Pinpoint the cell where the given text exists, returning its [X, Y] midpoint coordinate. 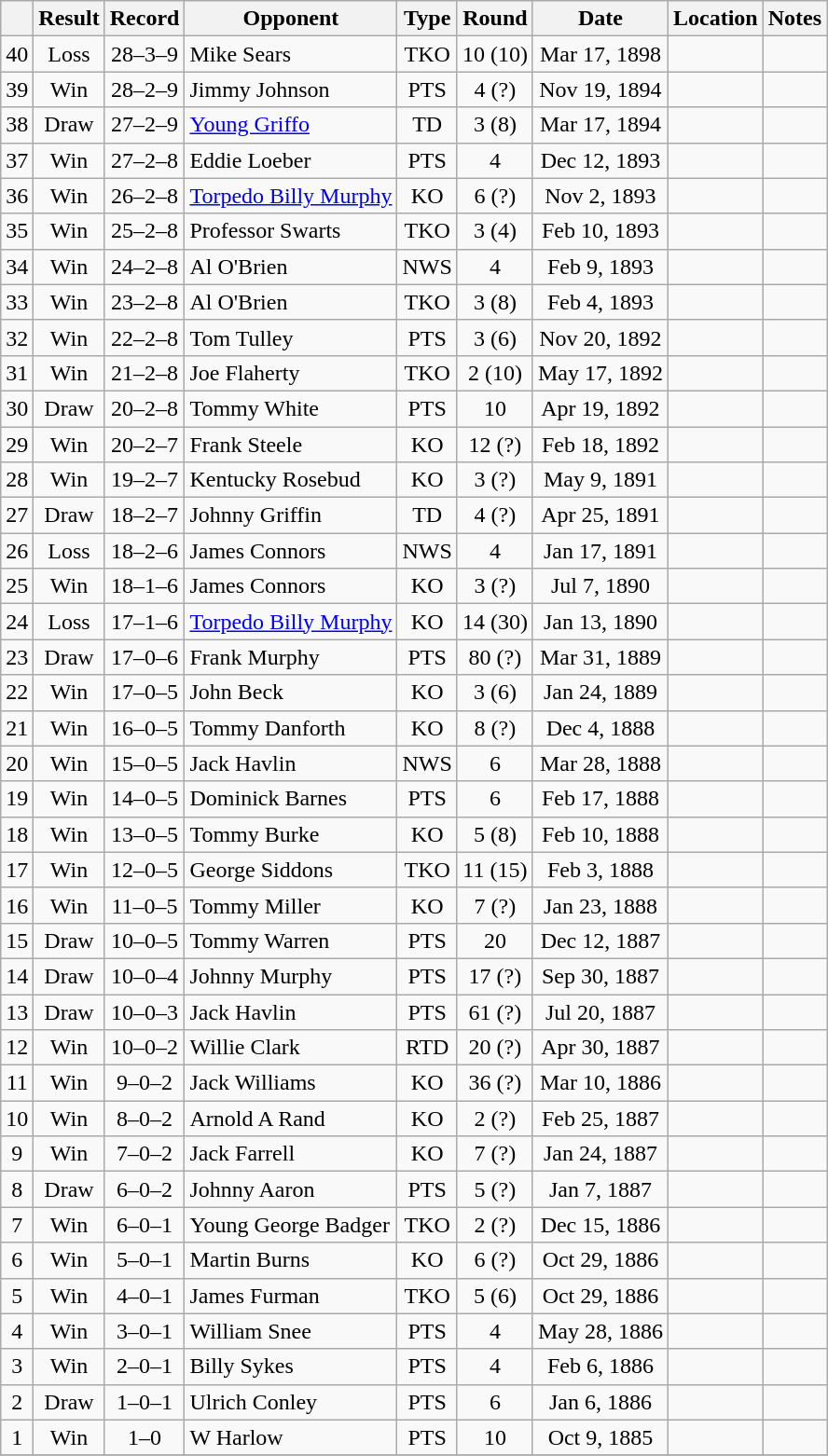
Jan 24, 1887 [600, 1154]
2 [17, 1402]
9 [17, 1154]
Feb 10, 1893 [600, 231]
Eddie Loeber [291, 160]
38 [17, 125]
8 [17, 1189]
27 [17, 515]
Jan 24, 1889 [600, 693]
9–0–2 [145, 1083]
16 [17, 905]
Notes [794, 19]
21–2–8 [145, 373]
13–0–5 [145, 834]
24–2–8 [145, 267]
36 (?) [494, 1083]
Feb 4, 1893 [600, 302]
Nov 19, 1894 [600, 89]
11 (15) [494, 870]
21 [17, 728]
Record [145, 19]
Johnny Aaron [291, 1189]
Professor Swarts [291, 231]
31 [17, 373]
17–0–6 [145, 657]
14 (30) [494, 622]
Jimmy Johnson [291, 89]
23 [17, 657]
Tommy White [291, 408]
28 [17, 480]
20–2–7 [145, 445]
40 [17, 54]
Jan 6, 1886 [600, 1402]
Jan 7, 1887 [600, 1189]
Jack Williams [291, 1083]
26 [17, 551]
22–2–8 [145, 337]
22 [17, 693]
Jan 17, 1891 [600, 551]
Feb 17, 1888 [600, 799]
5 [17, 1296]
24 [17, 622]
Tommy Miller [291, 905]
5–0–1 [145, 1260]
Tommy Burke [291, 834]
18–2–7 [145, 515]
28–3–9 [145, 54]
30 [17, 408]
Kentucky Rosebud [291, 480]
Mar 28, 1888 [600, 763]
James Furman [291, 1296]
5 (6) [494, 1296]
Dec 12, 1893 [600, 160]
17–0–5 [145, 693]
Arnold A Rand [291, 1119]
19 [17, 799]
2 (10) [494, 373]
Billy Sykes [291, 1367]
1–0 [145, 1437]
29 [17, 445]
Feb 9, 1893 [600, 267]
6–0–1 [145, 1225]
Frank Murphy [291, 657]
17 (?) [494, 976]
8–0–2 [145, 1119]
27–2–8 [145, 160]
Jack Farrell [291, 1154]
10–0–4 [145, 976]
8 (?) [494, 728]
Mar 31, 1889 [600, 657]
Nov 2, 1893 [600, 196]
George Siddons [291, 870]
25–2–8 [145, 231]
Type [427, 19]
1–0–1 [145, 1402]
Mar 10, 1886 [600, 1083]
10–0–5 [145, 941]
Willie Clark [291, 1048]
RTD [427, 1048]
26–2–8 [145, 196]
May 28, 1886 [600, 1331]
Feb 10, 1888 [600, 834]
27–2–9 [145, 125]
17 [17, 870]
Oct 9, 1885 [600, 1437]
80 (?) [494, 657]
15–0–5 [145, 763]
4–0–1 [145, 1296]
Jul 20, 1887 [600, 1011]
Dec 15, 1886 [600, 1225]
61 (?) [494, 1011]
Dec 12, 1887 [600, 941]
11–0–5 [145, 905]
Feb 18, 1892 [600, 445]
Round [494, 19]
Jul 7, 1890 [600, 586]
35 [17, 231]
Dec 4, 1888 [600, 728]
18–2–6 [145, 551]
36 [17, 196]
11 [17, 1083]
10 (10) [494, 54]
15 [17, 941]
25 [17, 586]
10–0–2 [145, 1048]
Frank Steele [291, 445]
5 (8) [494, 834]
6–0–2 [145, 1189]
Tommy Warren [291, 941]
Tommy Danforth [291, 728]
14–0–5 [145, 799]
14 [17, 976]
33 [17, 302]
39 [17, 89]
23–2–8 [145, 302]
Apr 25, 1891 [600, 515]
3–0–1 [145, 1331]
37 [17, 160]
18 [17, 834]
12 (?) [494, 445]
10–0–3 [145, 1011]
May 9, 1891 [600, 480]
Joe Flaherty [291, 373]
20–2–8 [145, 408]
Dominick Barnes [291, 799]
Opponent [291, 19]
May 17, 1892 [600, 373]
Feb 3, 1888 [600, 870]
3 [17, 1367]
3 (4) [494, 231]
Young George Badger [291, 1225]
18–1–6 [145, 586]
Date [600, 19]
Martin Burns [291, 1260]
12–0–5 [145, 870]
Johnny Murphy [291, 976]
7–0–2 [145, 1154]
Location [715, 19]
16–0–5 [145, 728]
19–2–7 [145, 480]
Feb 25, 1887 [600, 1119]
Jan 13, 1890 [600, 622]
17–1–6 [145, 622]
Ulrich Conley [291, 1402]
William Snee [291, 1331]
28–2–9 [145, 89]
Result [69, 19]
Apr 30, 1887 [600, 1048]
Mar 17, 1894 [600, 125]
5 (?) [494, 1189]
Feb 6, 1886 [600, 1367]
Apr 19, 1892 [600, 408]
20 (?) [494, 1048]
Sep 30, 1887 [600, 976]
Tom Tulley [291, 337]
W Harlow [291, 1437]
34 [17, 267]
1 [17, 1437]
Young Griffo [291, 125]
13 [17, 1011]
7 [17, 1225]
2–0–1 [145, 1367]
Johnny Griffin [291, 515]
Mike Sears [291, 54]
Jan 23, 1888 [600, 905]
Nov 20, 1892 [600, 337]
32 [17, 337]
12 [17, 1048]
John Beck [291, 693]
Mar 17, 1898 [600, 54]
